From the cell containing the given text, extract its center point as [x, y] coordinate. 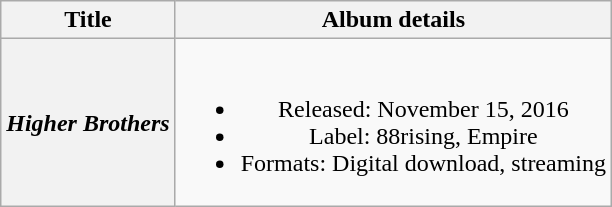
Released: November 15, 2016Label: 88rising, EmpireFormats: Digital download, streaming [393, 122]
Album details [393, 20]
Title [88, 20]
Higher Brothers [88, 122]
